Locate the cell with the specified text and output its [X, Y] center coordinate. 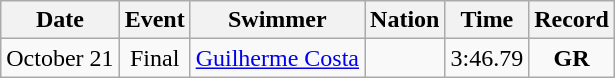
GR [572, 58]
Date [60, 20]
Final [154, 58]
Swimmer [277, 20]
Time [487, 20]
Event [154, 20]
Guilherme Costa [277, 58]
3:46.79 [487, 58]
October 21 [60, 58]
Nation [405, 20]
Record [572, 20]
